From the cell containing the given text, extract its center point as (x, y) coordinate. 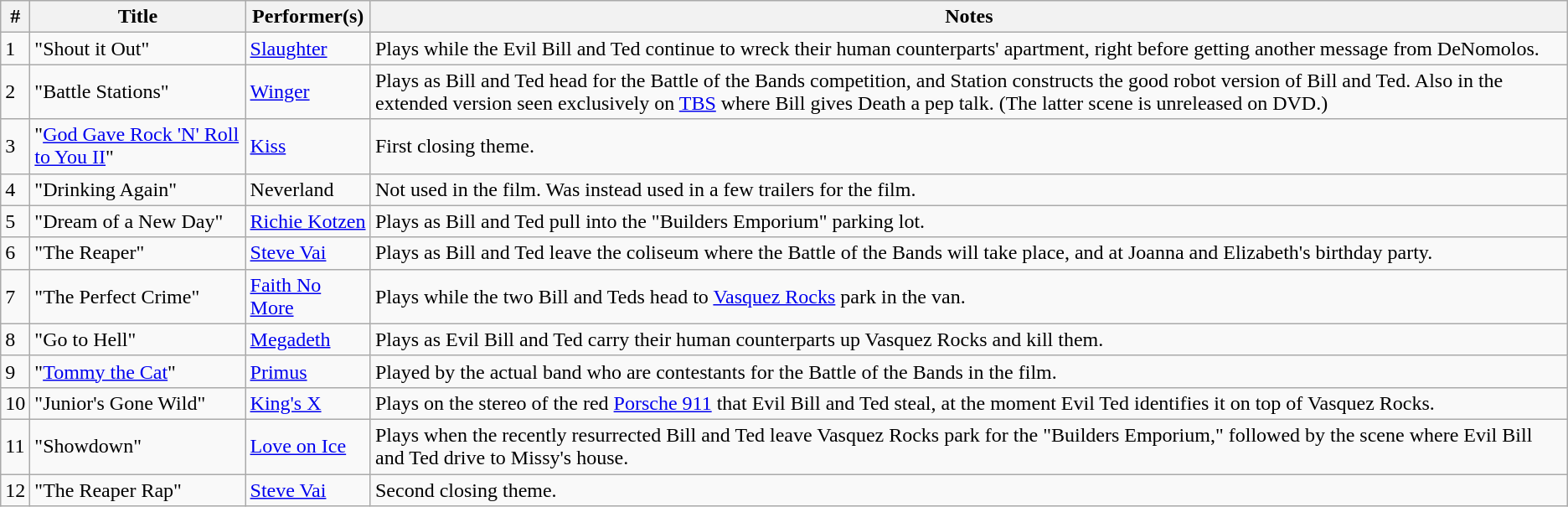
Plays as Evil Bill and Ted carry their human counterparts up Vasquez Rocks and kill them. (968, 339)
"Dream of a New Day" (137, 221)
11 (15, 446)
Second closing theme. (968, 490)
Richie Kotzen (308, 221)
Faith No More (308, 297)
Performer(s) (308, 17)
Kiss (308, 146)
Megadeth (308, 339)
3 (15, 146)
6 (15, 253)
"God Gave Rock 'N' Roll to You II" (137, 146)
10 (15, 403)
Plays on the stereo of the red Porsche 911 that Evil Bill and Ted steal, at the moment Evil Ted identifies it on top of Vasquez Rocks. (968, 403)
Plays while the Evil Bill and Ted continue to wreck their human counterparts' apartment, right before getting another message from DeNomolos. (968, 49)
"The Perfect Crime" (137, 297)
9 (15, 371)
Plays as Bill and Ted leave the coliseum where the Battle of the Bands will take place, and at Joanna and Elizabeth's birthday party. (968, 253)
Title (137, 17)
Neverland (308, 189)
"The Reaper Rap" (137, 490)
Notes (968, 17)
# (15, 17)
"Go to Hell" (137, 339)
"Junior's Gone Wild" (137, 403)
Winger (308, 92)
King's X (308, 403)
Plays as Bill and Ted pull into the "Builders Emporium" parking lot. (968, 221)
Played by the actual band who are contestants for the Battle of the Bands in the film. (968, 371)
4 (15, 189)
2 (15, 92)
1 (15, 49)
"Showdown" (137, 446)
12 (15, 490)
Not used in the film. Was instead used in a few trailers for the film. (968, 189)
7 (15, 297)
"Drinking Again" (137, 189)
5 (15, 221)
"Shout it Out" (137, 49)
8 (15, 339)
"Battle Stations" (137, 92)
Slaughter (308, 49)
Primus (308, 371)
"Tommy the Cat" (137, 371)
"The Reaper" (137, 253)
First closing theme. (968, 146)
Plays while the two Bill and Teds head to Vasquez Rocks park in the van. (968, 297)
Love on Ice (308, 446)
